Provide the (x, y) coordinate of the cell's center where the given text is located.  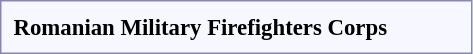
Romanian Military Firefighters Corps (200, 27)
